For the text-containing cell, return its midpoint in (x, y) coordinate format. 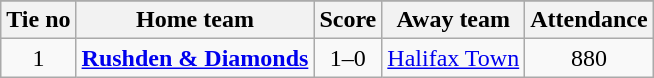
Halifax Town (454, 58)
1 (38, 58)
Rushden & Diamonds (195, 58)
880 (589, 58)
Home team (195, 20)
Away team (454, 20)
Attendance (589, 20)
Score (348, 20)
Tie no (38, 20)
1–0 (348, 58)
